Locate the cell with the specified text and output its (X, Y) center coordinate. 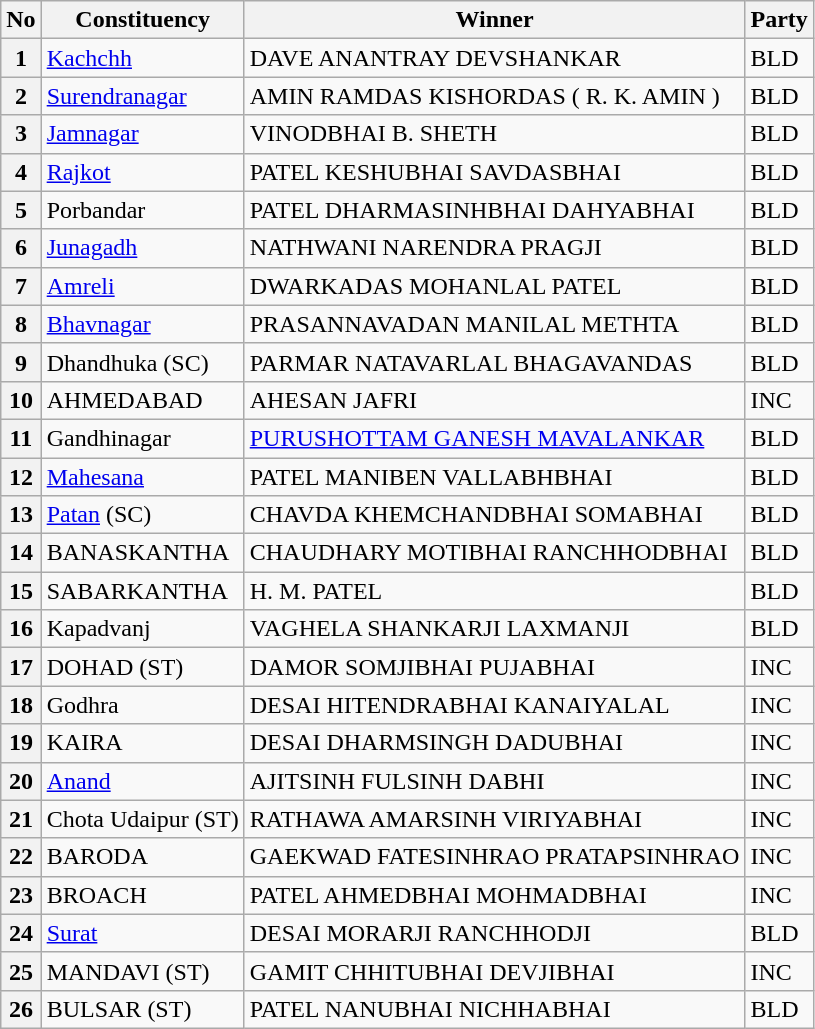
No (21, 20)
PRASANNAVADAN MANILAL METHTA (494, 324)
5 (21, 210)
DWARKADAS MOHANLAL PATEL (494, 286)
6 (21, 248)
PATEL DHARMASINHBHAI DAHYABHAI (494, 210)
Jamnagar (142, 134)
Bhavnagar (142, 324)
Rajkot (142, 172)
Godhra (142, 705)
PATEL MANIBEN VALLABHBHAI (494, 477)
13 (21, 515)
RATHAWA AMARSINH VIRIYABHAI (494, 819)
17 (21, 667)
7 (21, 286)
20 (21, 781)
Mahesana (142, 477)
3 (21, 134)
25 (21, 971)
10 (21, 400)
AHMEDABAD (142, 400)
22 (21, 857)
Chota Udaipur (ST) (142, 819)
Dhandhuka (SC) (142, 362)
PURUSHOTTAM GANESH MAVALANKAR (494, 438)
BULSAR (ST) (142, 1009)
VINODBHAI B. SHETH (494, 134)
Patan (SC) (142, 515)
14 (21, 553)
8 (21, 324)
SABARKANTHA (142, 591)
AMIN RAMDAS KISHORDAS ( R. K. AMIN ) (494, 96)
2 (21, 96)
Junagadh (142, 248)
PATEL NANUBHAI NICHHABHAI (494, 1009)
PATEL AHMEDBHAI MOHMADBHAI (494, 895)
KAIRA (142, 743)
21 (21, 819)
Constituency (142, 20)
VAGHELA SHANKARJI LAXMANJI (494, 629)
Party (779, 20)
BARODA (142, 857)
Porbandar (142, 210)
PATEL KESHUBHAI SAVDASBHAI (494, 172)
4 (21, 172)
CHAUDHARY MOTIBHAI RANCHHODBHAI (494, 553)
26 (21, 1009)
12 (21, 477)
9 (21, 362)
16 (21, 629)
DESAI MORARJI RANCHHODJI (494, 933)
19 (21, 743)
24 (21, 933)
Kapadvanj (142, 629)
NATHWANI NARENDRA PRAGJI (494, 248)
Surendranagar (142, 96)
Gandhinagar (142, 438)
BANASKANTHA (142, 553)
11 (21, 438)
Kachchh (142, 58)
Amreli (142, 286)
AJITSINH FULSINH DABHI (494, 781)
Surat (142, 933)
1 (21, 58)
AHESAN JAFRI (494, 400)
DAVE ANANTRAY DEVSHANKAR (494, 58)
CHAVDA KHEMCHANDBHAI SOMABHAI (494, 515)
23 (21, 895)
18 (21, 705)
DAMOR SOMJIBHAI PUJABHAI (494, 667)
DESAI HITENDRABHAI KANAIYALAL (494, 705)
DOHAD (ST) (142, 667)
DESAI DHARMSINGH DADUBHAI (494, 743)
15 (21, 591)
Anand (142, 781)
Winner (494, 20)
GAEKWAD FATESINHRAO PRATAPSINHRAO (494, 857)
PARMAR NATAVARLAL BHAGAVANDAS (494, 362)
BROACH (142, 895)
MANDAVI (ST) (142, 971)
GAMIT CHHITUBHAI DEVJIBHAI (494, 971)
H. M. PATEL (494, 591)
